Provide the (x, y) coordinate of the cell's center where the given text is located.  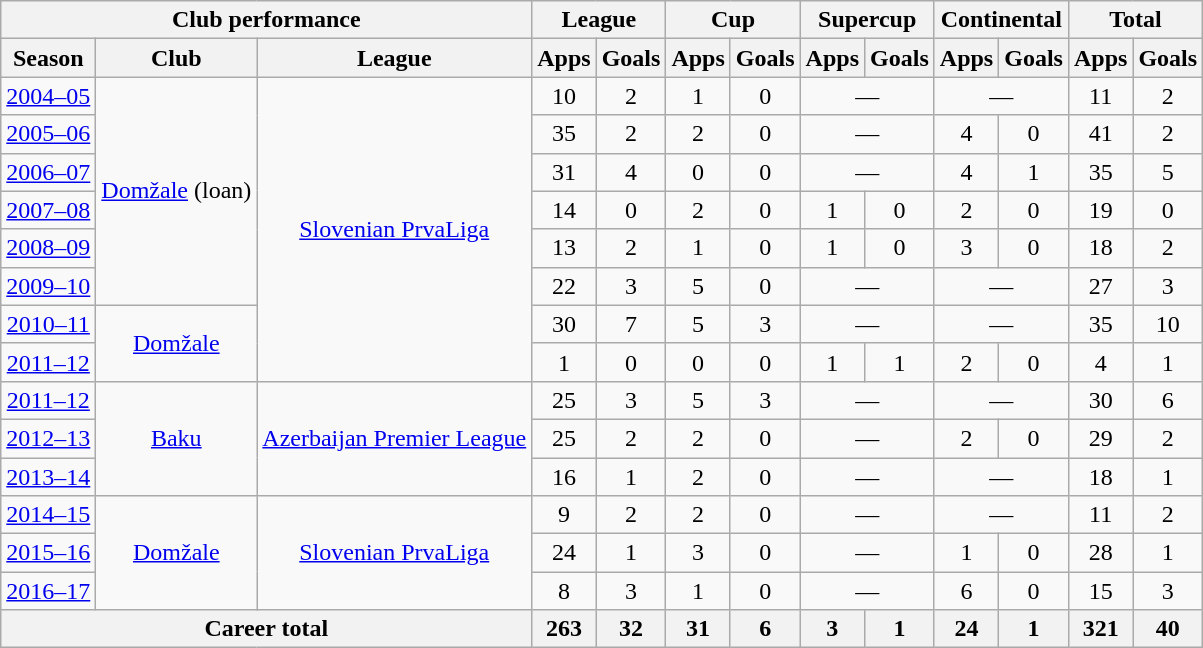
14 (564, 210)
16 (564, 477)
2006–07 (48, 172)
9 (564, 515)
28 (1100, 553)
2016–17 (48, 591)
7 (631, 324)
2004–05 (48, 96)
22 (564, 286)
2009–10 (48, 286)
2015–16 (48, 553)
2010–11 (48, 324)
Supercup (867, 20)
41 (1100, 134)
321 (1100, 629)
15 (1100, 591)
Cup (733, 20)
Domžale (loan) (176, 191)
Continental (1001, 20)
40 (1168, 629)
Total (1135, 20)
2012–13 (48, 438)
19 (1100, 210)
32 (631, 629)
Club (176, 58)
Season (48, 58)
13 (564, 248)
Azerbaijan Premier League (394, 438)
Baku (176, 438)
263 (564, 629)
2008–09 (48, 248)
2014–15 (48, 515)
Career total (266, 629)
Club performance (266, 20)
2005–06 (48, 134)
2013–14 (48, 477)
29 (1100, 438)
2007–08 (48, 210)
8 (564, 591)
27 (1100, 286)
